Scan for the cell matching the given text and deliver its [x, y] coordinate at center. 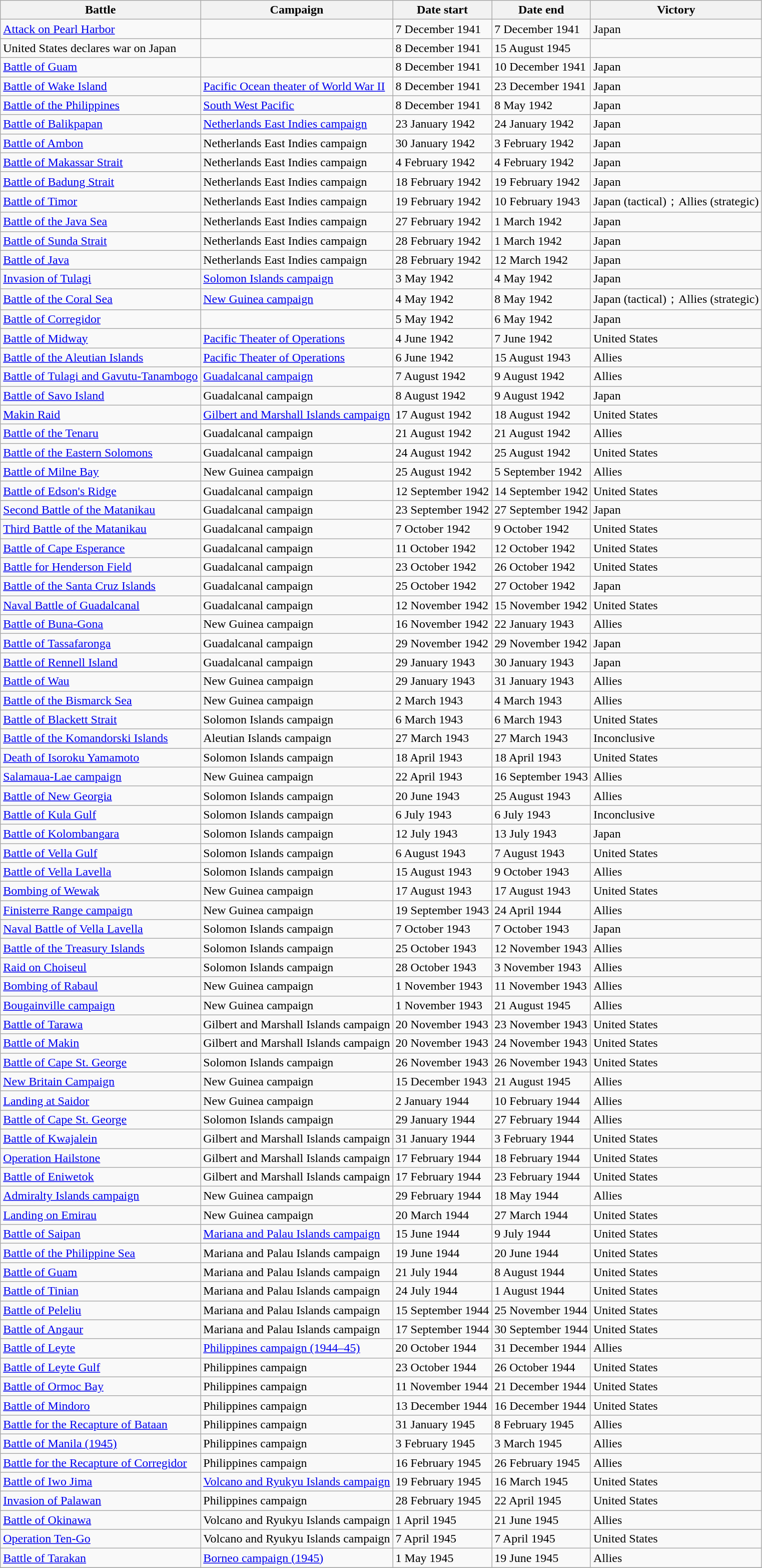
Victory [676, 10]
20 June 1943 [442, 796]
Naval Battle of Guadalcanal [101, 605]
Battle of the Aleutian Islands [101, 357]
31 January 1945 [442, 1424]
Battle of Balikpapan [101, 124]
23 October 1944 [442, 1367]
Operation Hailstone [101, 1158]
22 April 1943 [442, 776]
Battle of Angaur [101, 1329]
7 October 1942 [442, 529]
12 October 1942 [541, 548]
Battle [101, 10]
13 July 1943 [541, 834]
1 May 1945 [442, 1558]
Battle of New Georgia [101, 796]
26 October 1944 [541, 1367]
4 March 1943 [541, 700]
27 February 1942 [442, 222]
24 April 1944 [541, 910]
Battle of Okinawa [101, 1520]
Attack on Pearl Harbor [101, 29]
Battle of Timor [101, 201]
16 March 1945 [541, 1482]
15 September 1944 [442, 1310]
8 February 1945 [541, 1424]
22 January 1943 [541, 624]
Battle of Rennell Island [101, 662]
Battle of Vella Gulf [101, 853]
24 January 1942 [541, 124]
3 February 1942 [541, 143]
Operation Ten-Go [101, 1539]
24 August 1942 [442, 453]
10 February 1944 [541, 1100]
South West Pacific [297, 105]
4 June 1942 [442, 338]
Battle of the Santa Cruz Islands [101, 586]
12 November 1942 [442, 605]
3 February 1944 [541, 1138]
17 August 1942 [442, 415]
22 April 1945 [541, 1501]
Date end [541, 10]
26 February 1945 [541, 1462]
Battle of Badung Strait [101, 181]
29 January 1944 [442, 1119]
3 February 1945 [442, 1443]
17 September 1944 [442, 1329]
Bougainville campaign [101, 1005]
9 October 1942 [541, 529]
Battle of Tarakan [101, 1558]
Borneo campaign (1945) [297, 1558]
Battle of Mindoro [101, 1405]
12 September 1942 [442, 491]
Battle of the Komandorski Islands [101, 738]
16 February 1945 [442, 1462]
Battle of Wake Island [101, 86]
25 August 1943 [541, 796]
21 June 1945 [541, 1520]
7 August 1942 [442, 376]
9 July 1944 [541, 1234]
15 December 1943 [442, 1081]
Death of Isoroku Yamamoto [101, 757]
Battle of Vella Lavella [101, 872]
23 February 1944 [541, 1177]
7 August 1943 [541, 853]
10 February 1943 [541, 201]
Battle of the Philippines [101, 105]
15 August 1945 [541, 48]
Salamaua-Lae campaign [101, 776]
25 October 1942 [442, 586]
Battle of the Eastern Solomons [101, 453]
Aleutian Islands campaign [297, 738]
7 June 1942 [541, 338]
Battle of Iwo Jima [101, 1482]
8 August 1942 [442, 396]
Bombing of Rabaul [101, 986]
Invasion of Palawan [101, 1501]
15 June 1944 [442, 1234]
30 January 1942 [442, 143]
3 November 1943 [541, 967]
Campaign [297, 10]
10 December 1941 [541, 67]
24 November 1943 [541, 1043]
Battle of Tarawa [101, 1024]
Battle of the Coral Sea [101, 299]
Battle of Tulagi and Gavutu-Tanambogo [101, 376]
Battle of Kula Gulf [101, 815]
27 February 1944 [541, 1119]
Makin Raid [101, 415]
Raid on Choiseul [101, 967]
Battle of Makin [101, 1043]
Battle of Manila (1945) [101, 1443]
23 January 1942 [442, 124]
5 September 1942 [541, 472]
15 November 1942 [541, 605]
Battle of Buna-Gona [101, 624]
Third Battle of the Matanikau [101, 529]
Battle of the Java Sea [101, 222]
31 January 1944 [442, 1138]
8 August 1944 [541, 1272]
United States declares war on Japan [101, 48]
23 October 1942 [442, 567]
3 March 1945 [541, 1443]
6 August 1943 [442, 853]
23 September 1942 [442, 510]
Battle of the Treasury Islands [101, 948]
20 June 1944 [541, 1253]
12 March 1942 [541, 260]
14 September 1942 [541, 491]
Battle of Blackett Strait [101, 719]
Battle of Makassar Strait [101, 162]
Battle of Savo Island [101, 396]
Battle of Ambon [101, 143]
30 January 1943 [541, 662]
Battle of the Tenaru [101, 434]
29 February 1944 [442, 1196]
9 October 1943 [541, 872]
18 May 1944 [541, 1196]
1 April 1945 [442, 1520]
16 November 1942 [442, 624]
Battle of Edson's Ridge [101, 491]
Battle of Kolombangara [101, 834]
19 September 1943 [442, 910]
2 March 1943 [442, 700]
5 May 1942 [442, 319]
Battle of Sunda Strait [101, 241]
16 December 1944 [541, 1405]
20 October 1944 [442, 1348]
6 June 1942 [442, 357]
Battle of Saipan [101, 1234]
24 July 1944 [442, 1291]
Battle of Leyte Gulf [101, 1367]
23 December 1941 [541, 86]
Battle of Peleliu [101, 1310]
Landing on Emirau [101, 1215]
Naval Battle of Vella Lavella [101, 929]
27 October 1942 [541, 586]
Admiralty Islands campaign [101, 1196]
12 November 1943 [541, 948]
2 January 1944 [442, 1100]
Battle of Cape Esperance [101, 548]
18 February 1942 [442, 181]
Philippines campaign (1944–45) [297, 1348]
19 June 1945 [541, 1558]
Bombing of Wewak [101, 891]
25 October 1943 [442, 948]
28 October 1943 [442, 967]
3 May 1942 [442, 279]
Battle of Ormoc Bay [101, 1386]
13 December 1944 [442, 1405]
12 July 1943 [442, 834]
Battle of Eniwetok [101, 1177]
31 January 1943 [541, 681]
Battle of Tinian [101, 1291]
Battle of Midway [101, 338]
Pacific Ocean theater of World War II [297, 86]
11 November 1944 [442, 1386]
26 October 1942 [541, 567]
Finisterre Range campaign [101, 910]
Battle for Henderson Field [101, 567]
16 September 1943 [541, 776]
Battle of Wau [101, 681]
Battle of Leyte [101, 1348]
Battle of the Philippine Sea [101, 1253]
11 October 1942 [442, 548]
18 February 1944 [541, 1158]
21 July 1944 [442, 1272]
18 August 1942 [541, 415]
27 September 1942 [541, 510]
Battle for the Recapture of Corregidor [101, 1462]
Invasion of Tulagi [101, 279]
Battle of the Bismarck Sea [101, 700]
Battle of Milne Bay [101, 472]
Date start [442, 10]
6 May 1942 [541, 319]
20 March 1944 [442, 1215]
28 February 1945 [442, 1501]
30 September 1944 [541, 1329]
19 June 1944 [442, 1253]
Battle of Java [101, 260]
31 December 1944 [541, 1348]
23 November 1943 [541, 1024]
New Britain Campaign [101, 1081]
27 March 1944 [541, 1215]
Landing at Saidor [101, 1100]
Battle of Tassafaronga [101, 643]
1 August 1944 [541, 1291]
19 February 1945 [442, 1482]
11 November 1943 [541, 986]
21 December 1944 [541, 1386]
25 November 1944 [541, 1310]
Second Battle of the Matanikau [101, 510]
Battle of Kwajalein [101, 1138]
Battle of Corregidor [101, 319]
Battle for the Recapture of Bataan [101, 1424]
